Return the (X, Y) coordinate for the center point of the cell that contains the specified text.  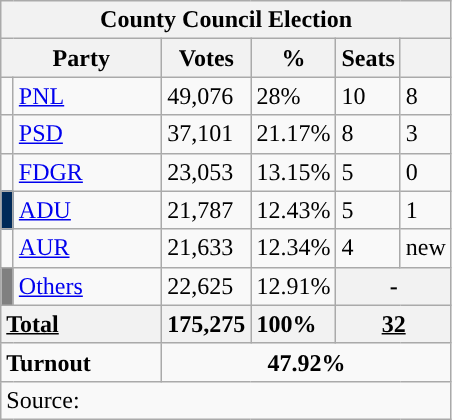
10 (368, 96)
13.15% (294, 172)
AUR (87, 248)
1 (426, 210)
12.91% (294, 286)
4 (368, 248)
23,053 (206, 172)
175,275 (206, 324)
- (394, 286)
Party (82, 58)
37,101 (206, 134)
Seats (368, 58)
new (426, 248)
28% (294, 96)
32 (394, 324)
Votes (206, 58)
PNL (87, 96)
Others (87, 286)
Source: (226, 400)
0 (426, 172)
12.34% (294, 248)
21,633 (206, 248)
21.17% (294, 134)
Total (82, 324)
21,787 (206, 210)
3 (426, 134)
47.92% (307, 362)
Turnout (82, 362)
49,076 (206, 96)
PSD (87, 134)
County Council Election (226, 20)
% (294, 58)
22,625 (206, 286)
100% (294, 324)
ADU (87, 210)
12.43% (294, 210)
FDGR (87, 172)
